From the cell containing the given text, extract its center point as (X, Y) coordinate. 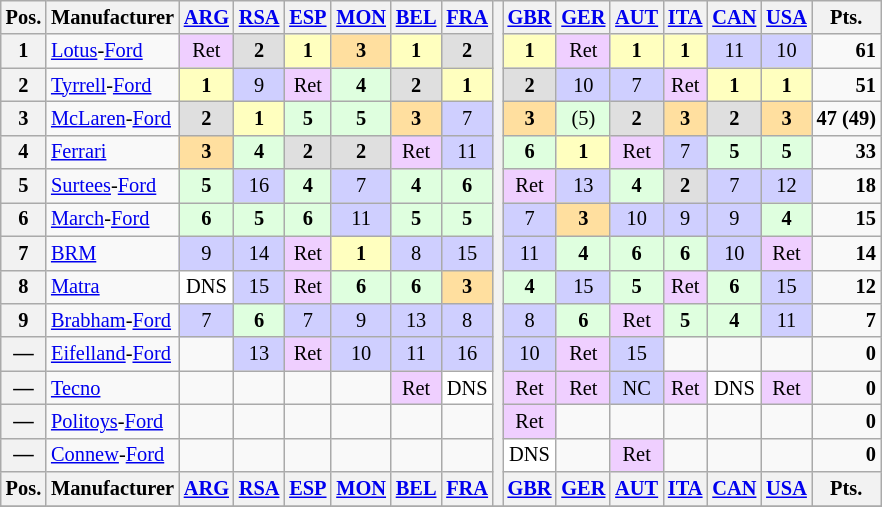
Politoys-Ford (112, 421)
51 (846, 85)
BRM (112, 253)
Eifelland-Ford (112, 354)
47 (49) (846, 118)
Surtees-Ford (112, 186)
Connew-Ford (112, 455)
Tyrrell-Ford (112, 85)
Tecno (112, 388)
18 (846, 186)
33 (846, 152)
Brabham-Ford (112, 320)
McLaren-Ford (112, 118)
61 (846, 51)
(5) (583, 118)
Lotus-Ford (112, 51)
March-Ford (112, 219)
Ferrari (112, 152)
NC (636, 388)
Matra (112, 287)
